Find where the given text appears and provide that cell's center as [X, Y] coordinate. 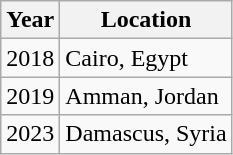
Year [30, 20]
2019 [30, 96]
2018 [30, 58]
Damascus, Syria [146, 134]
2023 [30, 134]
Amman, Jordan [146, 96]
Location [146, 20]
Cairo, Egypt [146, 58]
